Scan for the cell matching the given text and deliver its [x, y] coordinate at center. 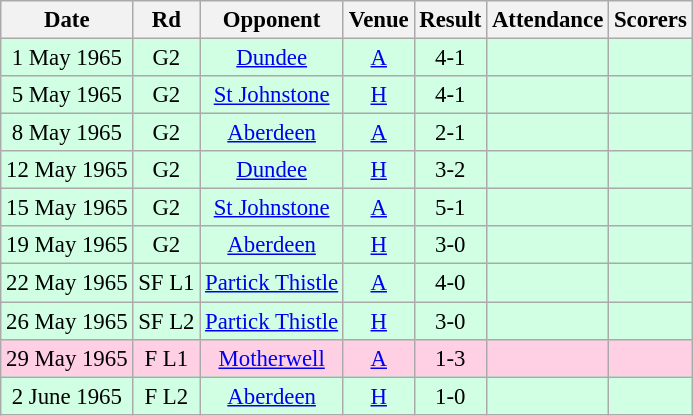
F L1 [166, 358]
3-2 [450, 170]
15 May 1965 [67, 208]
22 May 1965 [67, 283]
1-3 [450, 358]
SF L2 [166, 321]
26 May 1965 [67, 321]
2 June 1965 [67, 396]
1-0 [450, 396]
12 May 1965 [67, 170]
Scorers [651, 20]
1 May 1965 [67, 58]
8 May 1965 [67, 133]
Motherwell [272, 358]
F L2 [166, 396]
Date [67, 20]
29 May 1965 [67, 358]
Rd [166, 20]
SF L1 [166, 283]
19 May 1965 [67, 245]
Attendance [548, 20]
Result [450, 20]
4-0 [450, 283]
2-1 [450, 133]
Venue [378, 20]
5-1 [450, 208]
Opponent [272, 20]
5 May 1965 [67, 95]
